Pinpoint the cell where the given text exists, returning its (x, y) midpoint coordinate. 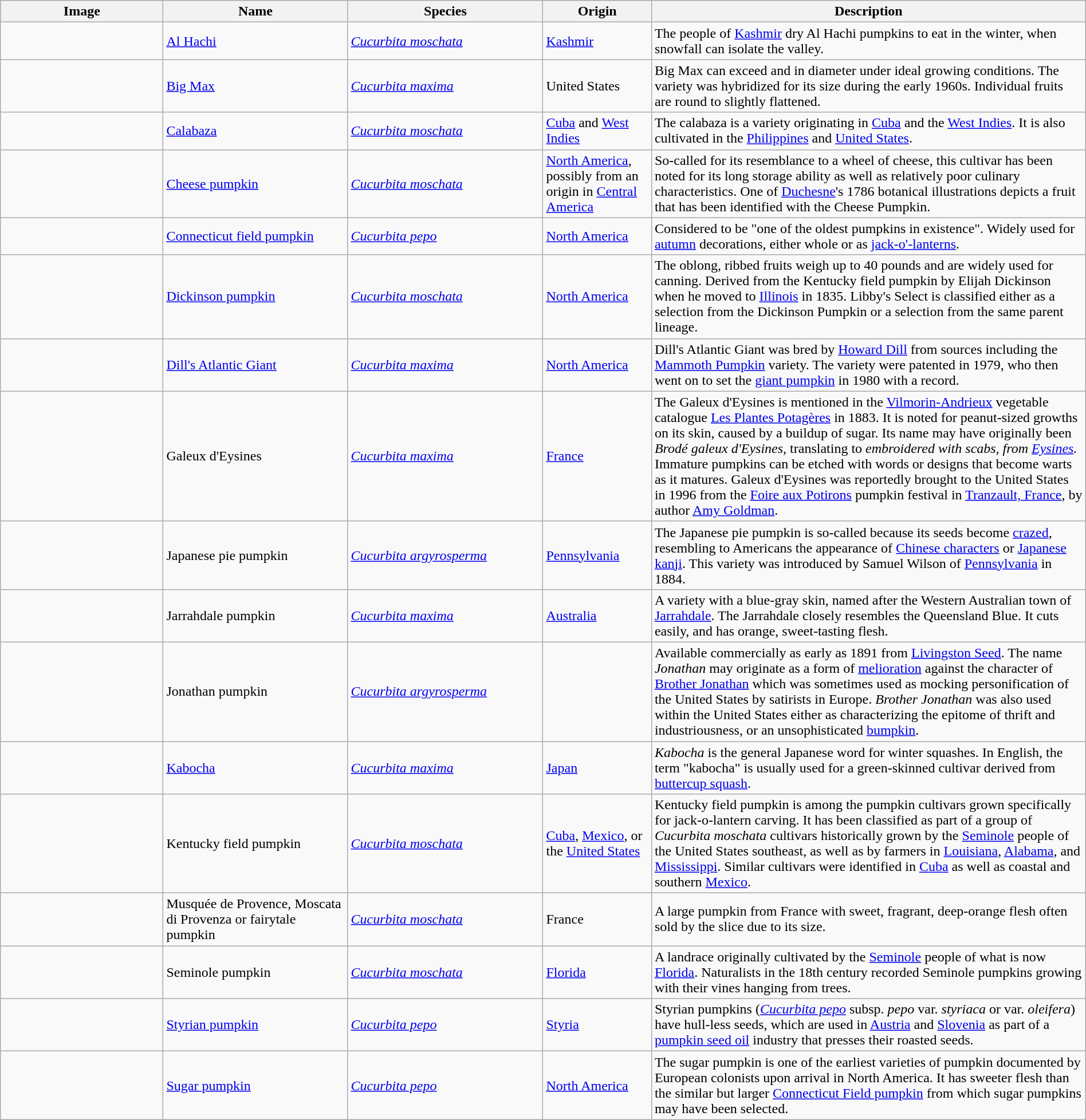
Kentucky field pumpkin (255, 844)
Cheese pumpkin (255, 183)
Styria (597, 1025)
Big Max (255, 86)
Image (82, 11)
Considered to be "one of the oldest pumpkins in existence". Widely used for autumn decorations, either whole or as jack-o'-lanterns. (868, 236)
United States (597, 86)
Description (868, 11)
The calabaza is a variety originating in Cuba and the West Indies. It is also cultivated in the Philippines and United States. (868, 131)
Musquée de Provence, Moscata di Provenza or fairytale pumpkin (255, 920)
Origin (597, 11)
Dickinson pumpkin (255, 297)
The people of Kashmir dry Al Hachi pumpkins to eat in the winter, when snowfall can isolate the valley. (868, 41)
Pennsylvania (597, 555)
A large pumpkin from France with sweet, fragrant, deep-orange flesh often sold by the slice due to its size. (868, 920)
Name (255, 11)
Seminole pumpkin (255, 972)
Cuba and West Indies (597, 131)
Galeux d'Eysines (255, 456)
Jarrahdale pumpkin (255, 616)
Japanese pie pumpkin (255, 555)
North America, possibly from an origin in Central America (597, 183)
Connecticut field pumpkin (255, 236)
Al Hachi (255, 41)
Dill's Atlantic Giant (255, 365)
Japan (597, 767)
Styrian pumpkin (255, 1025)
Kashmir (597, 41)
Calabaza (255, 131)
Australia (597, 616)
Species (446, 11)
Kabocha (255, 767)
Sugar pumpkin (255, 1086)
Florida (597, 972)
Cuba, Mexico, or the United States (597, 844)
Jonathan pumpkin (255, 692)
